Capture the cell that displays the provided text and extract its (x, y) central coordinate. 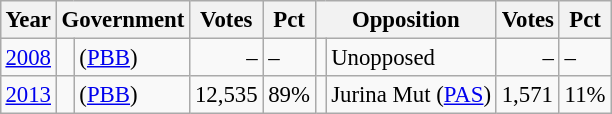
Unopposed (412, 57)
2013 (28, 95)
Government (122, 20)
89% (289, 95)
12,535 (226, 95)
1,571 (528, 95)
Year (28, 20)
Jurina Mut (PAS) (412, 95)
2008 (28, 57)
Opposition (406, 20)
11% (585, 95)
